From the cell containing the given text, extract its center point as (X, Y) coordinate. 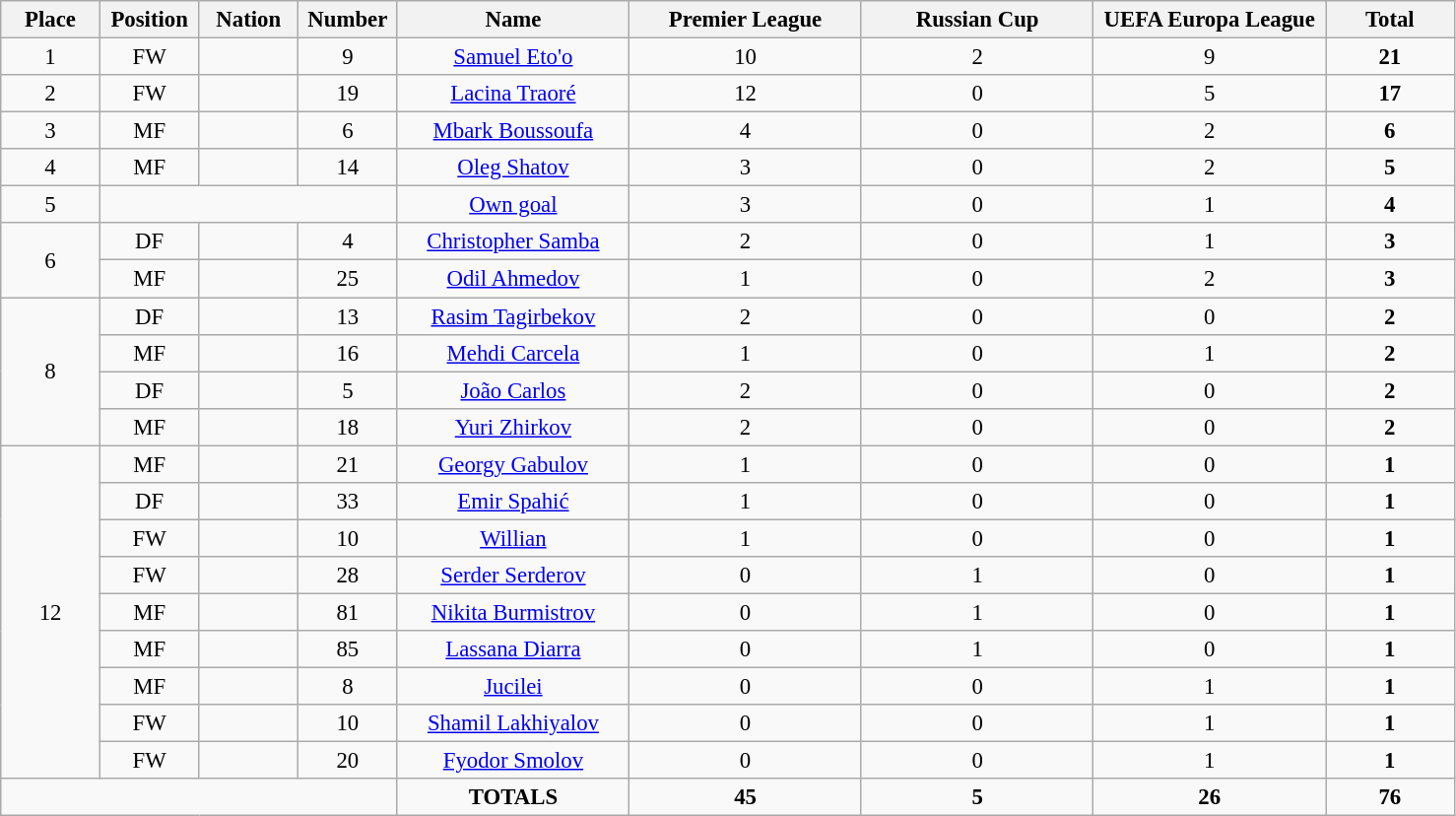
Position (150, 20)
45 (746, 797)
Emir Spahić (513, 502)
Mbark Boussoufa (513, 131)
Christopher Samba (513, 241)
18 (349, 427)
Russian Cup (977, 20)
17 (1391, 94)
Name (513, 20)
Nation (248, 20)
João Carlos (513, 390)
Fyodor Smolov (513, 761)
Georgy Gabulov (513, 464)
33 (349, 502)
Premier League (746, 20)
76 (1391, 797)
25 (349, 279)
26 (1210, 797)
Mehdi Carcela (513, 353)
28 (349, 576)
Total (1391, 20)
Odil Ahmedov (513, 279)
81 (349, 612)
Lacina Traoré (513, 94)
TOTALS (513, 797)
Samuel Eto'o (513, 57)
Shamil Lakhiyalov (513, 723)
Own goal (513, 205)
Number (349, 20)
Lassana Diarra (513, 649)
Rasim Tagirbekov (513, 316)
Jucilei (513, 687)
UEFA Europa League (1210, 20)
Serder Serderov (513, 576)
Willian (513, 538)
13 (349, 316)
19 (349, 94)
20 (349, 761)
Yuri Zhirkov (513, 427)
14 (349, 168)
Place (51, 20)
85 (349, 649)
16 (349, 353)
Oleg Shatov (513, 168)
Nikita Burmistrov (513, 612)
